Find where the given text appears and provide that cell's center as (x, y) coordinate. 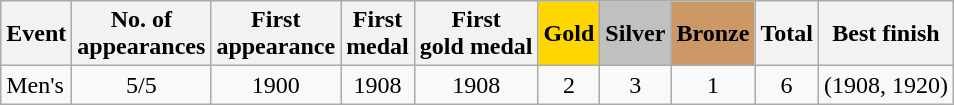
Event (36, 34)
6 (787, 85)
Firstappearance (276, 34)
Firstmedal (378, 34)
Silver (636, 34)
Bronze (713, 34)
3 (636, 85)
Best finish (886, 34)
Men's (36, 85)
5/5 (142, 85)
1 (713, 85)
Total (787, 34)
Firstgold medal (476, 34)
Gold (569, 34)
2 (569, 85)
1900 (276, 85)
No. ofappearances (142, 34)
(1908, 1920) (886, 85)
